Locate the cell with the specified text and output its (X, Y) center coordinate. 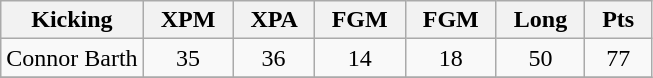
18 (450, 58)
14 (360, 58)
35 (188, 58)
Connor Barth (72, 58)
XPM (188, 20)
XPA (274, 20)
77 (618, 58)
Kicking (72, 20)
Long (540, 20)
Pts (618, 20)
50 (540, 58)
36 (274, 58)
